Scan for the cell matching the given text and deliver its (X, Y) coordinate at center. 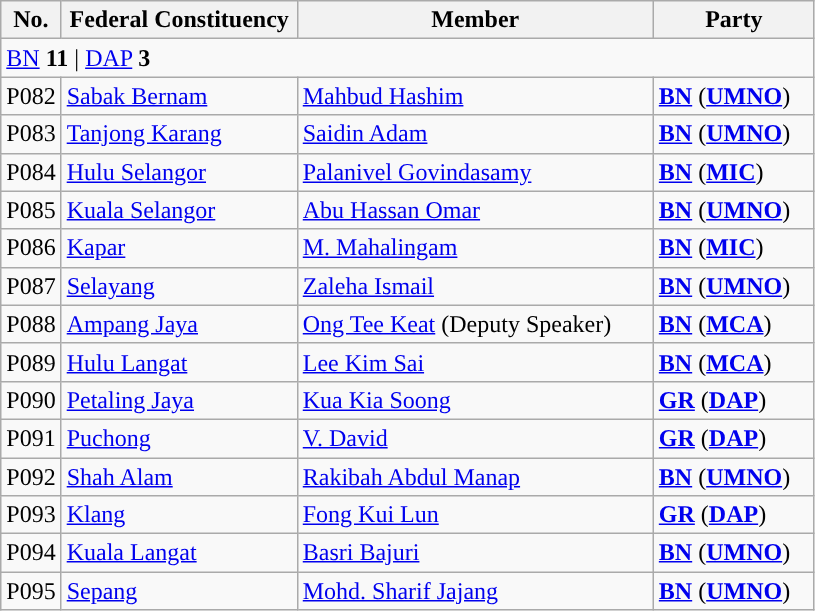
P089 (31, 362)
Klang (179, 515)
Kua Kia Soong (475, 400)
Lee Kim Sai (475, 362)
M. Mahalingam (475, 248)
Petaling Jaya (179, 400)
Mahbud Hashim (475, 96)
P090 (31, 400)
Rakibah Abdul Manap (475, 477)
P084 (31, 172)
Member (475, 20)
No. (31, 20)
Kapar (179, 248)
Saidin Adam (475, 134)
Abu Hassan Omar (475, 210)
BN 11 | DAP 3 (408, 58)
Kuala Selangor (179, 210)
P092 (31, 477)
Mohd. Sharif Jajang (475, 591)
P088 (31, 324)
Party (734, 20)
Federal Constituency (179, 20)
P082 (31, 96)
P094 (31, 553)
Ong Tee Keat (Deputy Speaker) (475, 324)
Sepang (179, 591)
P083 (31, 134)
Hulu Langat (179, 362)
Tanjong Karang (179, 134)
P095 (31, 591)
Shah Alam (179, 477)
Puchong (179, 438)
Sabak Bernam (179, 96)
Hulu Selangor (179, 172)
Basri Bajuri (475, 553)
Kuala Langat (179, 553)
Ampang Jaya (179, 324)
P091 (31, 438)
P087 (31, 286)
Zaleha Ismail (475, 286)
Palanivel Govindasamy (475, 172)
P093 (31, 515)
P086 (31, 248)
P085 (31, 210)
Selayang (179, 286)
Fong Kui Lun (475, 515)
V. David (475, 438)
